Return [x, y] of the center of cell containing provided text 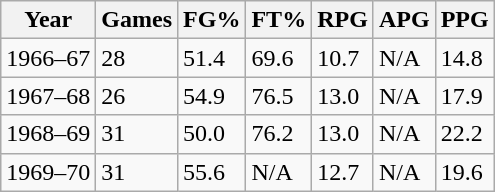
APG [404, 20]
26 [137, 96]
1969–70 [48, 172]
14.8 [464, 58]
PPG [464, 20]
55.6 [212, 172]
FG% [212, 20]
51.4 [212, 58]
19.6 [464, 172]
12.7 [343, 172]
50.0 [212, 134]
10.7 [343, 58]
54.9 [212, 96]
1966–67 [48, 58]
1968–69 [48, 134]
22.2 [464, 134]
76.2 [279, 134]
28 [137, 58]
FT% [279, 20]
76.5 [279, 96]
RPG [343, 20]
69.6 [279, 58]
17.9 [464, 96]
Year [48, 20]
1967–68 [48, 96]
Games [137, 20]
